Provide the (x, y) coordinate of the cell's center where the given text is located.  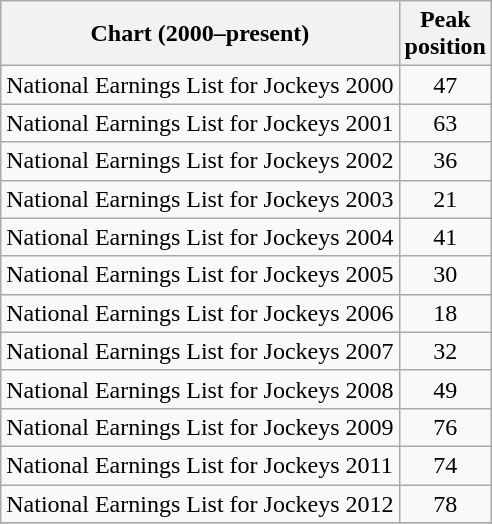
32 (445, 351)
76 (445, 427)
National Earnings List for Jockeys 2012 (200, 503)
78 (445, 503)
National Earnings List for Jockeys 2000 (200, 85)
National Earnings List for Jockeys 2007 (200, 351)
National Earnings List for Jockeys 2002 (200, 161)
National Earnings List for Jockeys 2009 (200, 427)
21 (445, 199)
National Earnings List for Jockeys 2011 (200, 465)
National Earnings List for Jockeys 2005 (200, 275)
National Earnings List for Jockeys 2006 (200, 313)
National Earnings List for Jockeys 2008 (200, 389)
30 (445, 275)
Chart (2000–present) (200, 34)
36 (445, 161)
18 (445, 313)
National Earnings List for Jockeys 2003 (200, 199)
41 (445, 237)
49 (445, 389)
Peakposition (445, 34)
National Earnings List for Jockeys 2004 (200, 237)
National Earnings List for Jockeys 2001 (200, 123)
63 (445, 123)
47 (445, 85)
74 (445, 465)
